For the text-containing cell, return its midpoint in [x, y] coordinate format. 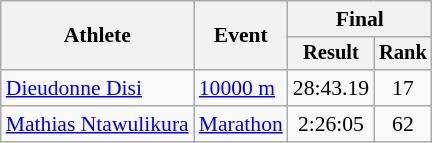
Result [331, 54]
17 [403, 88]
Rank [403, 54]
28:43.19 [331, 88]
Event [241, 36]
Mathias Ntawulikura [98, 124]
Athlete [98, 36]
Dieudonne Disi [98, 88]
Marathon [241, 124]
62 [403, 124]
10000 m [241, 88]
Final [360, 19]
2:26:05 [331, 124]
